Determine the (x, y) coordinate at the center of the cell enclosing the given text.  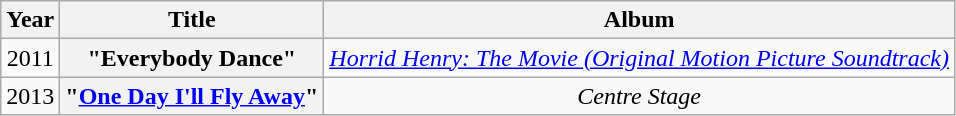
2013 (30, 96)
"One Day I'll Fly Away" (192, 96)
Year (30, 20)
"Everybody Dance" (192, 58)
2011 (30, 58)
Centre Stage (640, 96)
Horrid Henry: The Movie (Original Motion Picture Soundtrack) (640, 58)
Album (640, 20)
Title (192, 20)
